Output the (x, y) coordinate of the center of the cell containing the given text.  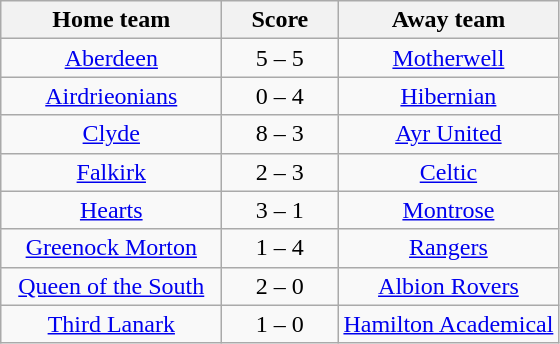
Montrose (448, 210)
Airdrieonians (112, 96)
Motherwell (448, 58)
1 – 0 (280, 324)
Aberdeen (112, 58)
0 – 4 (280, 96)
Away team (448, 20)
2 – 0 (280, 286)
Falkirk (112, 172)
Score (280, 20)
3 – 1 (280, 210)
Albion Rovers (448, 286)
Queen of the South (112, 286)
2 – 3 (280, 172)
Third Lanark (112, 324)
Hearts (112, 210)
8 – 3 (280, 134)
Ayr United (448, 134)
Home team (112, 20)
5 – 5 (280, 58)
Celtic (448, 172)
Hamilton Academical (448, 324)
Hibernian (448, 96)
1 – 4 (280, 248)
Rangers (448, 248)
Clyde (112, 134)
Greenock Morton (112, 248)
